Return the [x, y] coordinate for the center point of the cell that contains the specified text.  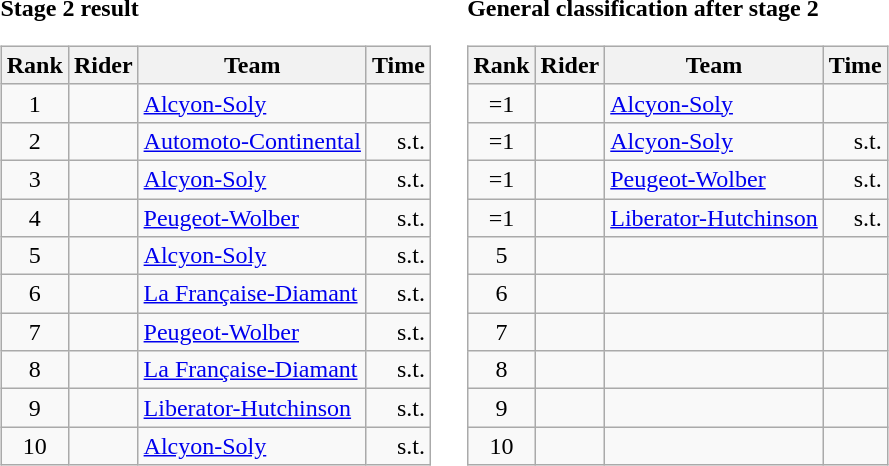
1 [34, 103]
4 [34, 217]
Automoto-Continental [252, 141]
2 [34, 141]
3 [34, 179]
